For the text-containing cell, return its midpoint in [X, Y] coordinate format. 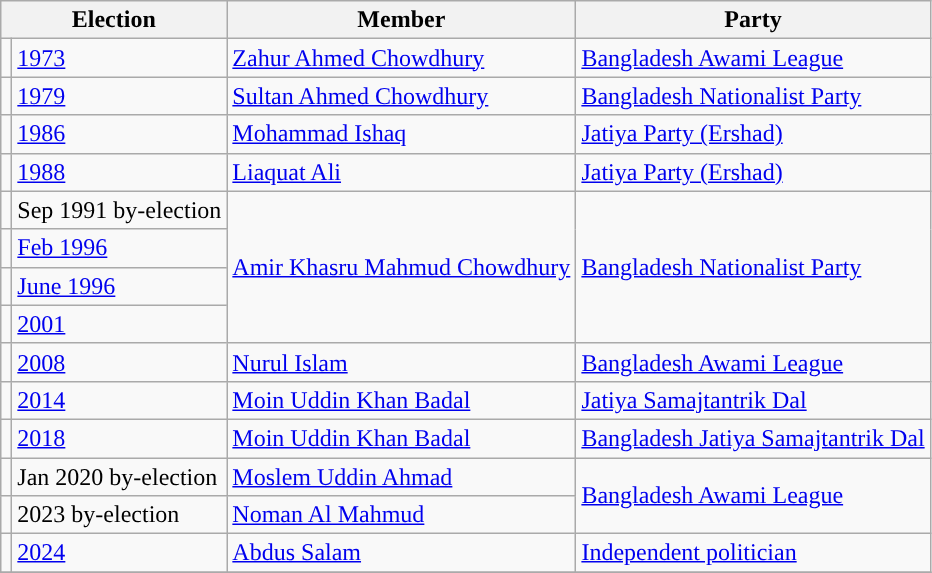
Independent politician [753, 553]
Member [402, 20]
Liaquat Ali [402, 172]
1988 [120, 172]
2008 [120, 362]
Noman Al Mahmud [402, 515]
2024 [120, 553]
Sultan Ahmed Chowdhury [402, 96]
Bangladesh Jatiya Samajtantrik Dal [753, 438]
2018 [120, 438]
Sep 1991 by-election [120, 210]
2014 [120, 400]
Jatiya Samajtantrik Dal [753, 400]
June 1996 [120, 286]
Abdus Salam [402, 553]
2023 by-election [120, 515]
1973 [120, 58]
Jan 2020 by-election [120, 477]
Party [753, 20]
Nurul Islam [402, 362]
2001 [120, 324]
Feb 1996 [120, 248]
Mohammad Ishaq [402, 134]
Amir Khasru Mahmud Chowdhury [402, 267]
Election [114, 20]
1979 [120, 96]
Zahur Ahmed Chowdhury [402, 58]
1986 [120, 134]
Moslem Uddin Ahmad [402, 477]
